Detect which cell encompasses the target text, then output its [x, y] center coordinate. 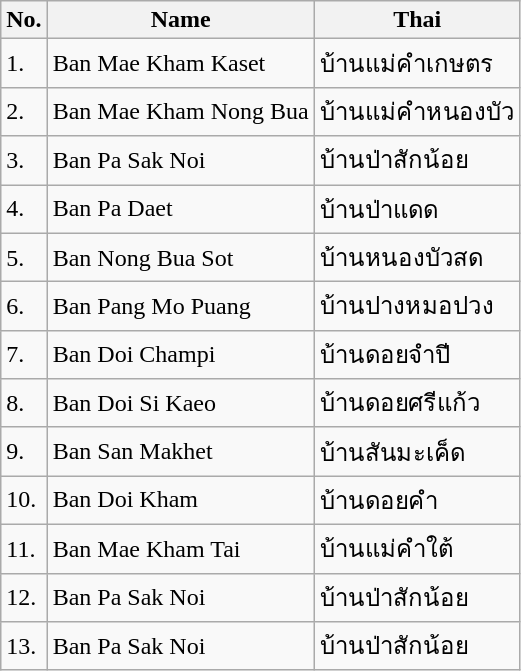
Ban San Makhet [180, 452]
Ban Pang Mo Puang [180, 306]
Ban Mae Kham Kaset [180, 64]
3. [24, 160]
11. [24, 548]
10. [24, 500]
1. [24, 64]
Ban Mae Kham Nong Bua [180, 112]
Ban Nong Bua Sot [180, 258]
บ้านดอยศรีแก้ว [417, 404]
บ้านสันมะเค็ด [417, 452]
บ้านดอยจำปี [417, 354]
Ban Doi Kham [180, 500]
No. [24, 20]
Ban Doi Champi [180, 354]
บ้านปางหมอปวง [417, 306]
8. [24, 404]
บ้านป่าแดด [417, 208]
2. [24, 112]
5. [24, 258]
Name [180, 20]
บ้านแม่คำหนองบัว [417, 112]
Ban Doi Si Kaeo [180, 404]
6. [24, 306]
12. [24, 598]
9. [24, 452]
4. [24, 208]
Thai [417, 20]
Ban Mae Kham Tai [180, 548]
13. [24, 646]
บ้านแม่คำเกษตร [417, 64]
7. [24, 354]
บ้านดอยคำ [417, 500]
บ้านหนองบัวสด [417, 258]
บ้านแม่คำใต้ [417, 548]
Ban Pa Daet [180, 208]
